Find where the given text appears and provide that cell's center as [x, y] coordinate. 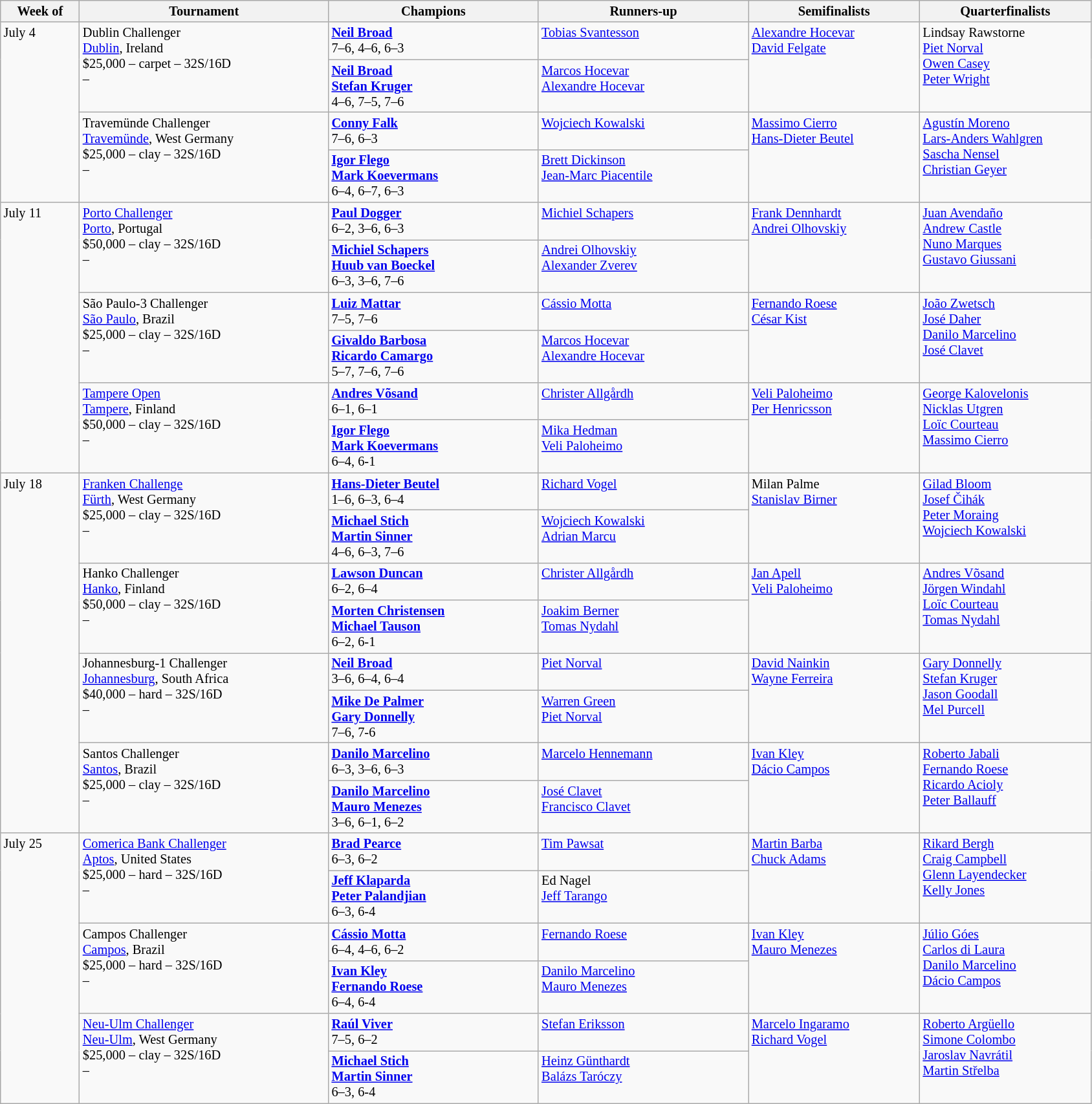
Ed Nagel Jeff Tarango [643, 896]
Agustín Moreno Lars-Anders Wahlgren Sascha Nensel Christian Geyer [1005, 157]
Jan Apell Veli Paloheimo [835, 608]
Andres Võsand 6–1, 6–1 [433, 401]
Champions [433, 11]
Milan Palme Stanislav Birner [835, 517]
Heinz Günthardt Balázs Taróczy [643, 1077]
Campos Challenger Campos, Brazil$25,000 – hard – 32S/16D – [204, 968]
Gary Donnelly Stefan Kruger Jason Goodall Mel Purcell [1005, 697]
Dublin Challenger Dublin, Ireland$25,000 – carpet – 32S/16D – [204, 67]
George Kalovelonis Nicklas Utgren Loïc Courteau Massimo Cierro [1005, 427]
Juan Avendaño Andrew Castle Nuno Marques Gustavo Giussani [1005, 247]
Ivan Kley Dácio Campos [835, 788]
Comerica Bank Challenger Aptos, United States$25,000 – hard – 32S/16D – [204, 878]
Jeff Klaparda Peter Palandjian 6–3, 6-4 [433, 896]
Brett Dickinson Jean-Marc Piacentile [643, 176]
Cássio Motta 6–4, 4–6, 6–2 [433, 942]
Warren Green Piet Norval [643, 717]
Tournament [204, 11]
Lawson Duncan 6–2, 6–4 [433, 581]
Porto Challenger Porto, Portugal$50,000 – clay – 32S/16D – [204, 247]
Neil Broad 7–6, 4–6, 6–3 [433, 41]
Runners-up [643, 11]
Travemünde Challenger Travemünde, West Germany$25,000 – clay – 32S/16D – [204, 157]
Lindsay Rawstorne Piet Norval Owen Casey Peter Wright [1005, 67]
Fernando Roese César Kist [835, 338]
Conny Falk 7–6, 6–3 [433, 131]
Mike De Palmer Gary Donnelly 7–6, 7-6 [433, 717]
Luiz Mattar 7–5, 7–6 [433, 311]
Neil Broad Stefan Kruger 4–6, 7–5, 7–6 [433, 86]
Week of [40, 11]
Roberto Jabali Fernando Roese Ricardo Acioly Peter Ballauff [1005, 788]
Franken Challenge Fürth, West Germany$25,000 – clay – 32S/16D – [204, 517]
Martin Barba Chuck Adams [835, 878]
July 25 [40, 968]
José Clavet Francisco Clavet [643, 806]
Michael Stich Martin Sinner 4–6, 6–3, 7–6 [433, 536]
Alexandre Hocevar David Felgate [835, 67]
July 4 [40, 113]
Ivan Kley Mauro Menezes [835, 968]
Neu-Ulm Challenger Neu-Ulm, West Germany$25,000 – clay – 32S/16D – [204, 1058]
Marcelo Ingaramo Richard Vogel [835, 1058]
Frank Dennhardt Andrei Olhovskiy [835, 247]
Andrei Olhovskiy Alexander Zverev [643, 266]
Fernando Roese [643, 942]
Paul Dogger 6–2, 3–6, 6–3 [433, 221]
Johannesburg-1 Challenger Johannesburg, South Africa$40,000 – hard – 32S/16D – [204, 697]
Quarterfinalists [1005, 11]
Cássio Motta [643, 311]
Tampere Open Tampere, Finland$50,000 – clay – 32S/16D – [204, 427]
Massimo Cierro Hans-Dieter Beutel [835, 157]
Michael Stich Martin Sinner 6–3, 6-4 [433, 1077]
Richard Vogel [643, 492]
Stefan Eriksson [643, 1032]
Brad Pearce 6–3, 6–2 [433, 852]
Givaldo Barbosa Ricardo Camargo 5–7, 7–6, 7–6 [433, 356]
Hans-Dieter Beutel 1–6, 6–3, 6–4 [433, 492]
Michiel Schapers Huub van Boeckel 6–3, 3–6, 7–6 [433, 266]
Igor Flego Mark Koevermans 6–4, 6–7, 6–3 [433, 176]
Neil Broad 3–6, 6–4, 6–4 [433, 671]
Gilad Bloom Josef Čihák Peter Moraing Wojciech Kowalski [1005, 517]
Mika Hedman Veli Paloheimo [643, 446]
Tim Pawsat [643, 852]
Andres Võsand Jörgen Windahl Loïc Courteau Tomas Nydahl [1005, 608]
Marcelo Hennemann [643, 761]
Igor Flego Mark Koevermans 6–4, 6-1 [433, 446]
Michiel Schapers [643, 221]
Danilo Marcelino Mauro Menezes 3–6, 6–1, 6–2 [433, 806]
Hanko Challenger Hanko, Finland$50,000 – clay – 32S/16D – [204, 608]
Roberto Argüello Simone Colombo Jaroslav Navrátil Martin Střelba [1005, 1058]
July 18 [40, 653]
Joakim Berner Tomas Nydahl [643, 627]
Rikard Bergh Craig Campbell Glenn Layendecker Kelly Jones [1005, 878]
Tobias Svantesson [643, 41]
Danilo Marcelino 6–3, 3–6, 6–3 [433, 761]
Morten Christensen Michael Tauson 6–2, 6-1 [433, 627]
Wojciech Kowalski Adrian Marcu [643, 536]
Ivan Kley Fernando Roese 6–4, 6-4 [433, 987]
Santos Challenger Santos, Brazil$25,000 – clay – 32S/16D – [204, 788]
Danilo Marcelino Mauro Menezes [643, 987]
Júlio Góes Carlos di Laura Danilo Marcelino Dácio Campos [1005, 968]
David Nainkin Wayne Ferreira [835, 697]
Wojciech Kowalski [643, 131]
Veli Paloheimo Per Henricsson [835, 427]
Piet Norval [643, 671]
João Zwetsch José Daher Danilo Marcelino José Clavet [1005, 338]
Semifinalists [835, 11]
July 11 [40, 338]
Raúl Viver 7–5, 6–2 [433, 1032]
São Paulo-3 Challenger São Paulo, Brazil$25,000 – clay – 32S/16D – [204, 338]
